Locate the cell with the specified text and output its [X, Y] center coordinate. 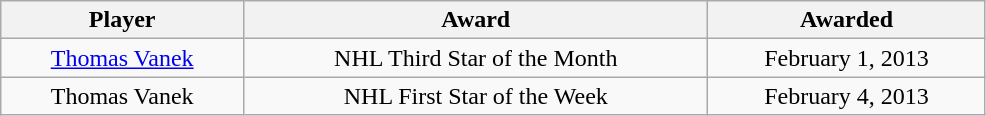
February 1, 2013 [846, 58]
NHL Third Star of the Month [476, 58]
Award [476, 20]
NHL First Star of the Week [476, 96]
Awarded [846, 20]
Player [122, 20]
February 4, 2013 [846, 96]
